From the cell containing the given text, extract its center point as [x, y] coordinate. 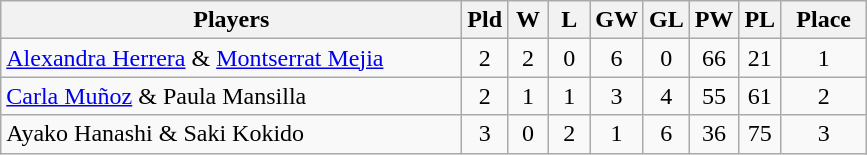
66 [714, 58]
L [570, 20]
61 [760, 96]
Ayako Hanashi & Saki Kokido [232, 134]
PW [714, 20]
55 [714, 96]
GW [617, 20]
4 [666, 96]
75 [760, 134]
W [528, 20]
Alexandra Herrera & Montserrat Mejia [232, 58]
36 [714, 134]
GL [666, 20]
Pld [485, 20]
PL [760, 20]
Place [824, 20]
Players [232, 20]
Carla Muñoz & Paula Mansilla [232, 96]
21 [760, 58]
